For the text-containing cell, return its midpoint in (X, Y) coordinate format. 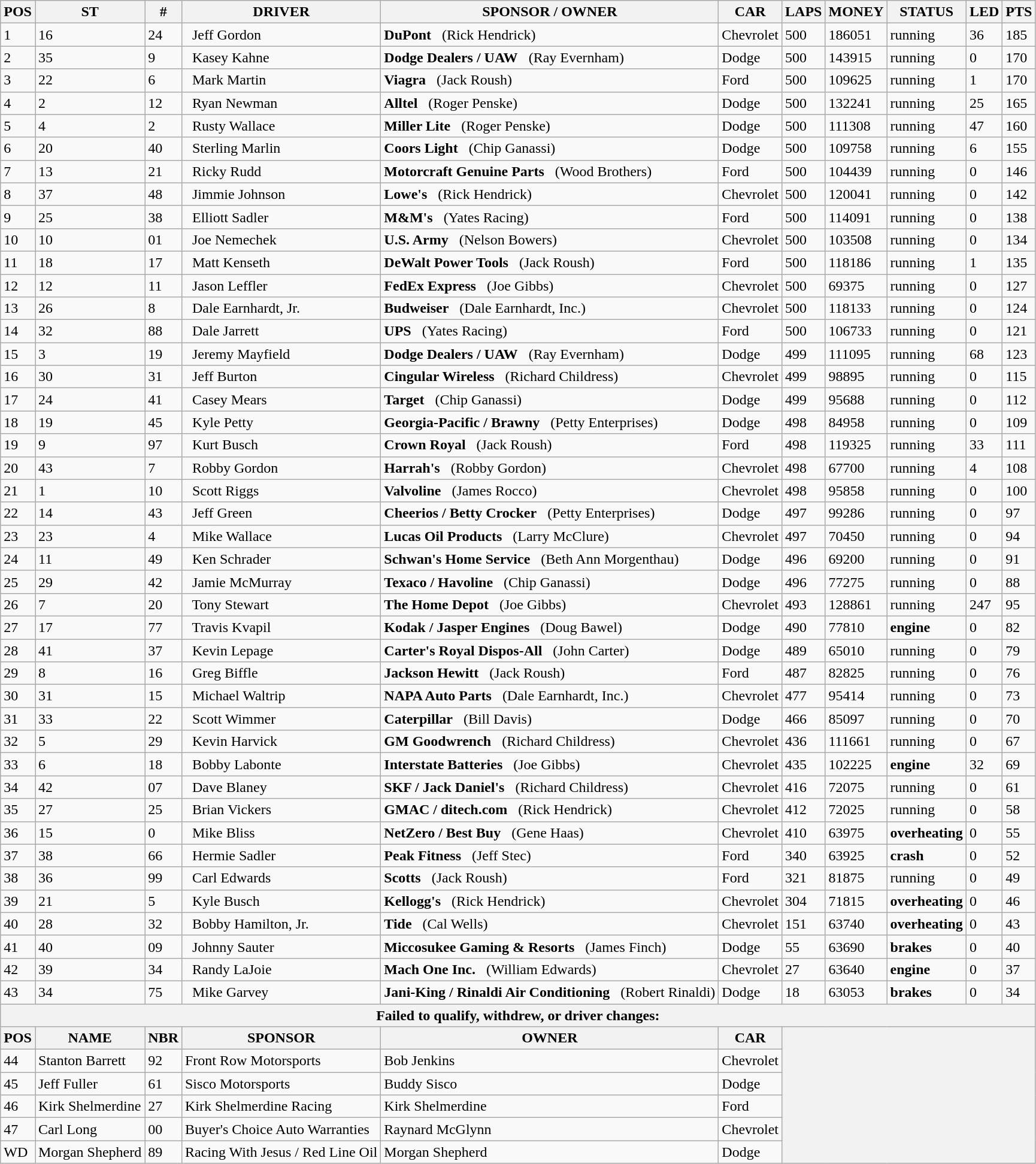
71815 (856, 901)
493 (804, 604)
487 (804, 673)
Hermie Sadler (281, 855)
SPONSOR / OWNER (550, 12)
143915 (856, 58)
85097 (856, 719)
PTS (1019, 12)
Interstate Batteries (Joe Gibbs) (550, 764)
112 (1019, 400)
435 (804, 764)
Kodak / Jasper Engines (Doug Bawel) (550, 627)
121 (1019, 331)
89 (163, 1152)
Sterling Marlin (281, 149)
ST (90, 12)
Dale Jarrett (281, 331)
Tony Stewart (281, 604)
67700 (856, 468)
Alltel (Roger Penske) (550, 103)
Stanton Barrett (90, 1061)
155 (1019, 149)
GM Goodwrench (Richard Childress) (550, 742)
Kyle Busch (281, 901)
Lowe's (Rick Hendrick) (550, 194)
118186 (856, 262)
79 (1019, 650)
Sisco Motorsports (281, 1084)
138 (1019, 217)
Bob Jenkins (550, 1061)
104439 (856, 171)
Jason Leffler (281, 286)
Matt Kenseth (281, 262)
109 (1019, 422)
Scott Wimmer (281, 719)
Jani-King / Rinaldi Air Conditioning (Robert Rinaldi) (550, 992)
Lucas Oil Products (Larry McClure) (550, 536)
Motorcraft Genuine Parts (Wood Brothers) (550, 171)
FedEx Express (Joe Gibbs) (550, 286)
MONEY (856, 12)
Travis Kvapil (281, 627)
Failed to qualify, withdrew, or driver changes: (518, 1015)
63640 (856, 969)
142 (1019, 194)
Scott Riggs (281, 491)
100 (1019, 491)
81875 (856, 878)
99286 (856, 513)
STATUS (926, 12)
01 (163, 240)
109758 (856, 149)
Viagra (Jack Roush) (550, 80)
477 (804, 696)
95688 (856, 400)
Jackson Hewitt (Jack Roush) (550, 673)
The Home Depot (Joe Gibbs) (550, 604)
Kyle Petty (281, 422)
DeWalt Power Tools (Jack Roush) (550, 262)
Carter's Royal Dispos-All (John Carter) (550, 650)
44 (18, 1061)
146 (1019, 171)
77810 (856, 627)
SPONSOR (281, 1038)
65010 (856, 650)
00 (163, 1129)
LAPS (804, 12)
134 (1019, 240)
Schwan's Home Service (Beth Ann Morgenthau) (550, 559)
Jeff Fuller (90, 1084)
111308 (856, 126)
NAPA Auto Parts (Dale Earnhardt, Inc.) (550, 696)
Mike Bliss (281, 833)
114091 (856, 217)
Miller Lite (Roger Penske) (550, 126)
Joe Nemechek (281, 240)
Rusty Wallace (281, 126)
Brian Vickers (281, 810)
Scotts (Jack Roush) (550, 878)
Dale Earnhardt, Jr. (281, 309)
75 (163, 992)
NetZero / Best Buy (Gene Haas) (550, 833)
M&M's (Yates Racing) (550, 217)
Elliott Sadler (281, 217)
102225 (856, 764)
DRIVER (281, 12)
111661 (856, 742)
Bobby Labonte (281, 764)
70450 (856, 536)
52 (1019, 855)
Cingular Wireless (Richard Childress) (550, 377)
165 (1019, 103)
123 (1019, 354)
109625 (856, 80)
63740 (856, 924)
186051 (856, 35)
151 (804, 924)
Ken Schrader (281, 559)
Ryan Newman (281, 103)
SKF / Jack Daniel's (Richard Childress) (550, 787)
436 (804, 742)
Ricky Rudd (281, 171)
Texaco / Havoline (Chip Ganassi) (550, 582)
U.S. Army (Nelson Bowers) (550, 240)
103508 (856, 240)
95858 (856, 491)
Michael Waltrip (281, 696)
WD (18, 1152)
Kevin Lepage (281, 650)
09 (163, 947)
489 (804, 650)
Coors Light (Chip Ganassi) (550, 149)
490 (804, 627)
63690 (856, 947)
LED (984, 12)
185 (1019, 35)
Dave Blaney (281, 787)
412 (804, 810)
Raynard McGlynn (550, 1129)
Carl Edwards (281, 878)
Robby Gordon (281, 468)
NAME (90, 1038)
Miccosukee Gaming & Resorts (James Finch) (550, 947)
Greg Biffle (281, 673)
72075 (856, 787)
# (163, 12)
Mike Wallace (281, 536)
115 (1019, 377)
91 (1019, 559)
124 (1019, 309)
63975 (856, 833)
99 (163, 878)
63925 (856, 855)
Jeff Burton (281, 377)
Kasey Kahne (281, 58)
69 (1019, 764)
95414 (856, 696)
466 (804, 719)
DuPont (Rick Hendrick) (550, 35)
Casey Mears (281, 400)
304 (804, 901)
106733 (856, 331)
crash (926, 855)
48 (163, 194)
92 (163, 1061)
77 (163, 627)
Jeff Green (281, 513)
247 (984, 604)
Randy LaJoie (281, 969)
76 (1019, 673)
416 (804, 787)
118133 (856, 309)
Buyer's Choice Auto Warranties (281, 1129)
Racing With Jesus / Red Line Oil (281, 1152)
340 (804, 855)
Target (Chip Ganassi) (550, 400)
111 (1019, 445)
108 (1019, 468)
Caterpillar (Bill Davis) (550, 719)
Kurt Busch (281, 445)
132241 (856, 103)
95 (1019, 604)
70 (1019, 719)
Jamie McMurray (281, 582)
NBR (163, 1038)
Mark Martin (281, 80)
Bobby Hamilton, Jr. (281, 924)
321 (804, 878)
07 (163, 787)
69200 (856, 559)
84958 (856, 422)
82825 (856, 673)
67 (1019, 742)
Kevin Harvick (281, 742)
Front Row Motorsports (281, 1061)
Buddy Sisco (550, 1084)
63053 (856, 992)
120041 (856, 194)
128861 (856, 604)
UPS (Yates Racing) (550, 331)
Cheerios / Betty Crocker (Petty Enterprises) (550, 513)
82 (1019, 627)
Georgia-Pacific / Brawny (Petty Enterprises) (550, 422)
Tide (Cal Wells) (550, 924)
Carl Long (90, 1129)
Mike Garvey (281, 992)
73 (1019, 696)
111095 (856, 354)
66 (163, 855)
410 (804, 833)
Johnny Sauter (281, 947)
Valvoline (James Rocco) (550, 491)
98895 (856, 377)
72025 (856, 810)
Budweiser (Dale Earnhardt, Inc.) (550, 309)
Crown Royal (Jack Roush) (550, 445)
Jeff Gordon (281, 35)
Mach One Inc. (William Edwards) (550, 969)
160 (1019, 126)
Harrah's (Robby Gordon) (550, 468)
Kirk Shelmerdine Racing (281, 1106)
GMAC / ditech.com (Rick Hendrick) (550, 810)
Jimmie Johnson (281, 194)
Jeremy Mayfield (281, 354)
77275 (856, 582)
135 (1019, 262)
68 (984, 354)
Peak Fitness (Jeff Stec) (550, 855)
119325 (856, 445)
94 (1019, 536)
Kellogg's (Rick Hendrick) (550, 901)
69375 (856, 286)
OWNER (550, 1038)
127 (1019, 286)
58 (1019, 810)
